From the cell containing the given text, extract its center point as (x, y) coordinate. 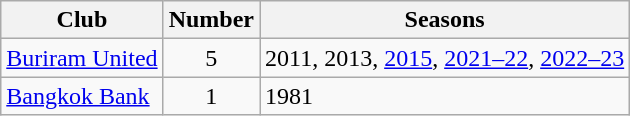
5 (211, 58)
1 (211, 96)
Number (211, 20)
Buriram United (82, 58)
2011, 2013, 2015, 2021–22, 2022–23 (445, 58)
Bangkok Bank (82, 96)
1981 (445, 96)
Seasons (445, 20)
Club (82, 20)
